Output the (X, Y) coordinate of the center of the cell containing the given text.  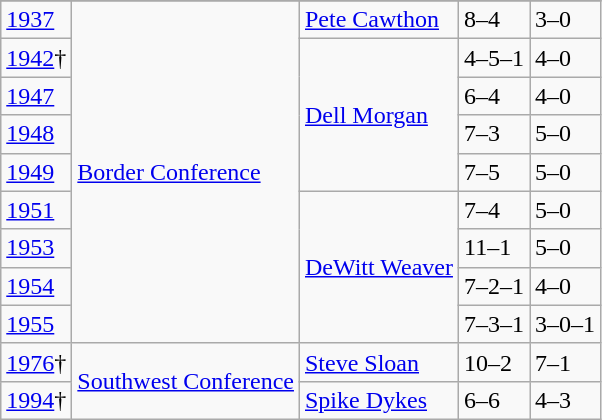
7–4 (494, 210)
3–0 (566, 20)
6–6 (494, 400)
Dell Morgan (378, 115)
7–3–1 (494, 324)
10–2 (494, 362)
1937 (36, 20)
1951 (36, 210)
DeWitt Weaver (378, 267)
Steve Sloan (378, 362)
8–4 (494, 20)
1994† (36, 400)
1953 (36, 248)
1949 (36, 172)
1942† (36, 58)
11–1 (494, 248)
7–2–1 (494, 286)
4–3 (566, 400)
6–4 (494, 96)
1955 (36, 324)
1947 (36, 96)
Pete Cawthon (378, 20)
3–0–1 (566, 324)
Southwest Conference (186, 381)
1948 (36, 134)
1976† (36, 362)
Border Conference (186, 172)
Spike Dykes (378, 400)
7–1 (566, 362)
7–3 (494, 134)
7–5 (494, 172)
4–5–1 (494, 58)
1954 (36, 286)
